Provide the [x, y] coordinate of the cell's center where the given text is located.  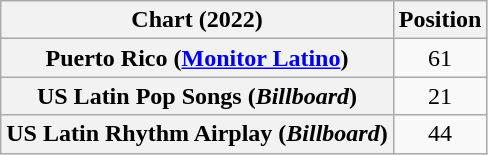
21 [440, 96]
61 [440, 58]
Position [440, 20]
Chart (2022) [197, 20]
44 [440, 134]
Puerto Rico (Monitor Latino) [197, 58]
US Latin Rhythm Airplay (Billboard) [197, 134]
US Latin Pop Songs (Billboard) [197, 96]
